Provide the [x, y] coordinate of the cell's center where the given text is located.  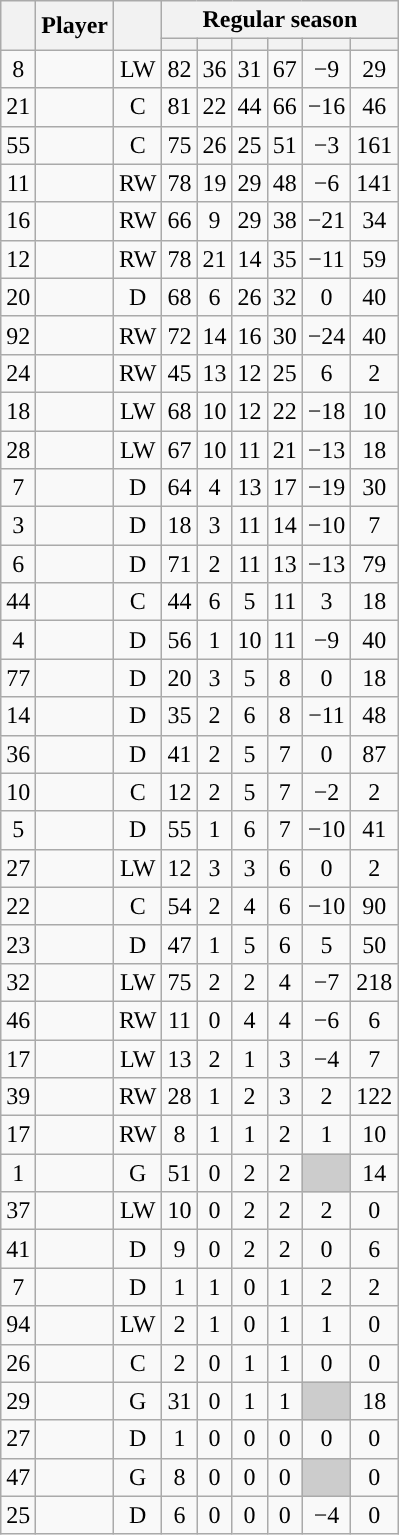
79 [374, 564]
87 [374, 754]
−3 [326, 145]
122 [374, 1097]
−16 [326, 107]
72 [180, 335]
56 [180, 640]
−24 [326, 335]
−7 [326, 982]
71 [180, 564]
Regular season [280, 20]
23 [18, 944]
64 [180, 488]
24 [18, 373]
54 [180, 906]
81 [180, 107]
94 [18, 1325]
19 [214, 183]
218 [374, 982]
−2 [326, 792]
−18 [326, 411]
82 [180, 69]
77 [18, 678]
90 [374, 906]
38 [284, 221]
92 [18, 335]
−19 [326, 488]
161 [374, 145]
39 [18, 1097]
37 [18, 1211]
59 [374, 259]
141 [374, 183]
45 [180, 373]
34 [374, 221]
50 [374, 944]
Player [75, 26]
−21 [326, 221]
